For the text-containing cell, return its midpoint in (x, y) coordinate format. 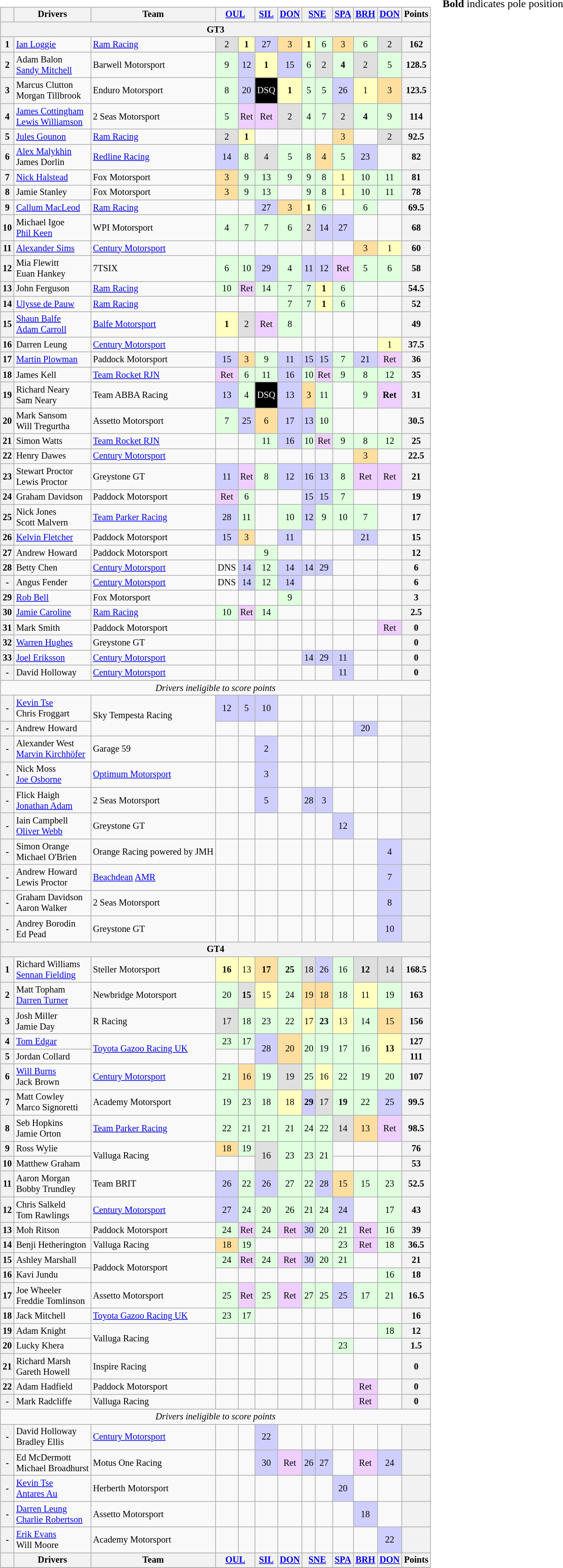
Warren Hughes (52, 643)
1.5 (416, 1346)
James Kell (52, 375)
39 (416, 1230)
60 (416, 248)
Shaun Balfe Adam Carroll (52, 324)
Matt Cowley Marco Signoretti (52, 1103)
Garage 59 (153, 749)
98.5 (416, 1128)
54.5 (416, 289)
Sky Tempesta Racing (153, 716)
Beachdean AMR (153, 877)
43 (416, 1210)
Graham Davidson Aaron Walker (52, 903)
36 (416, 360)
Simon Orange Michael O'Brien (52, 852)
37.5 (416, 345)
Richard Williams Sennan Fielding (52, 970)
Mark Smith (52, 628)
168.5 (416, 970)
81 (416, 178)
Nick Halstead (52, 178)
Callum MacLeod (52, 207)
Adam Hadfield (52, 1387)
36.5 (416, 1245)
Motus One Racing (153, 1463)
92.5 (416, 137)
128.5 (416, 65)
James Cottingham Lewis Williamson (52, 116)
Jamie Caroline (52, 613)
Andrew Howard Lewis Proctor (52, 877)
Kevin Tse Chris Froggart (52, 708)
Inspire Racing (153, 1366)
Jamie Stanley (52, 193)
Alex Malykhin James Dorlin (52, 157)
Ulysse de Pauw (52, 304)
Kavi Jundu (52, 1275)
Matt Topham Darren Turner (52, 995)
Moh Ritson (52, 1230)
Nick Moss Joe Osborne (52, 775)
76 (416, 1149)
Simon Watts (52, 441)
Benji Hetherington (52, 1245)
Mark Radcliffe (52, 1402)
WPI Motorsport (153, 228)
78 (416, 193)
Tom Edgar (52, 1042)
Andrey Borodin Ed Pead (52, 929)
127 (416, 1042)
Seb Hopkins Jamie Orton (52, 1128)
99.5 (416, 1103)
52 (416, 304)
Jordan Collard (52, 1056)
Darren Leung (52, 345)
Joe Wheeler Freddie Tomlinson (52, 1295)
82 (416, 157)
Team ABBA Racing (153, 395)
Richard Marsh Gareth Howell (52, 1366)
Lucky Khera (52, 1346)
Stewart Proctor Lewis Proctor (52, 476)
Josh Miller Jamie Day (52, 1021)
123.5 (416, 91)
Mia Flewitt Euan Hankey (52, 269)
Herberth Motorsport (153, 1489)
Erik Evans Will Moore (52, 1540)
Barwell Motorsport (153, 65)
Kevin Tse Antares Au (52, 1489)
Ashley Marshall (52, 1260)
GT4 (215, 949)
Graham Davidson (52, 497)
Ian Loggie (52, 45)
Betty Chen (52, 568)
Jack Mitchell (52, 1316)
Martin Plowman (52, 360)
Enduro Motorsport (153, 91)
Matthew Graham (52, 1164)
114 (416, 116)
Kelvin Fletcher (52, 538)
John Ferguson (52, 289)
Alexander West Marvin Kirchhöfer (52, 749)
Jules Gounon (52, 137)
Orange Racing powered by JMH (153, 852)
163 (416, 995)
Henry Dawes (52, 456)
R Racing (153, 1021)
156 (416, 1021)
Aaron Morgan Bobby Trundley (52, 1184)
2.5 (416, 613)
69.5 (416, 207)
58 (416, 269)
Steller Motorsport (153, 970)
Adam Balon Sandy Mitchell (52, 65)
Marcus Clutton Morgan Tillbrook (52, 91)
Ed McDermott Michael Broadhurst (52, 1463)
Richard Neary Sam Neary (52, 395)
Team BRIT (153, 1184)
162 (416, 45)
68 (416, 228)
Newbridge Motorsport (153, 995)
Flick Haigh Jonathan Adam (52, 800)
GT3 (215, 29)
Nick Jones Scott Malvern (52, 517)
Optimum Motorsport (153, 775)
David Holloway Bradley Ellis (52, 1437)
David Holloway (52, 673)
52.5 (416, 1184)
Balfe Motorsport (153, 324)
33 (7, 658)
32 (7, 643)
Mark Sansom Will Tregurtha (52, 421)
Alexander Sims (52, 248)
7TSIX (153, 269)
30.5 (416, 421)
107 (416, 1077)
35 (416, 375)
16.5 (416, 1295)
Will Burns Jack Brown (52, 1077)
Adam Knight (52, 1331)
Joel Eriksson (52, 658)
22.5 (416, 456)
111 (416, 1056)
Chris Salkeld Tom Rawlings (52, 1210)
Iain Campbell Oliver Webb (52, 826)
Michael Igoe Phil Keen (52, 228)
Angus Fender (52, 583)
Redline Racing (153, 157)
53 (416, 1164)
Darren Leung Charlie Robertson (52, 1514)
Rob Bell (52, 598)
Ross Wylie (52, 1149)
49 (416, 324)
